Extract the [x, y] coordinate from the center of the cell holding the provided text.  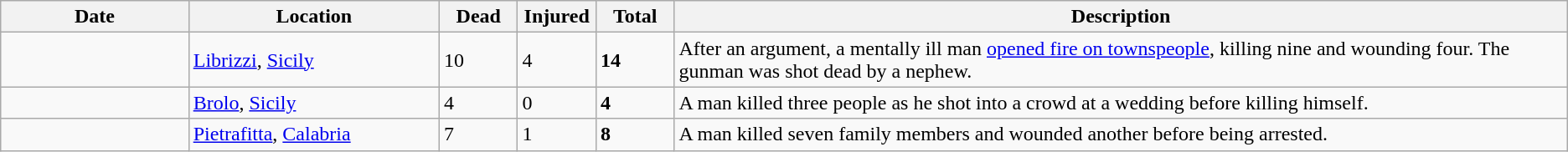
A man killed three people as he shot into a crowd at a wedding before killing himself. [1121, 103]
Description [1121, 17]
Total [635, 17]
Brolo, Sicily [313, 103]
Location [313, 17]
A man killed seven family members and wounded another before being arrested. [1121, 134]
14 [635, 60]
8 [635, 134]
0 [557, 103]
10 [478, 60]
1 [557, 134]
Dead [478, 17]
Injured [557, 17]
After an argument, a mentally ill man opened fire on townspeople, killing nine and wounding four. The gunman was shot dead by a nephew. [1121, 60]
Librizzi, Sicily [313, 60]
Date [95, 17]
7 [478, 134]
Pietrafitta, Calabria [313, 134]
